Locate the cell with the specified text and output its (x, y) center coordinate. 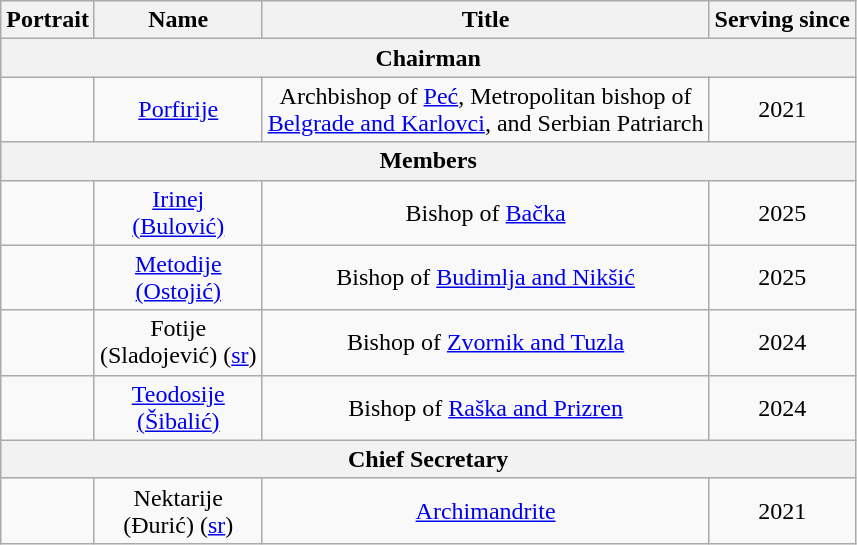
Name (178, 20)
Bishop of Raška and Prizren (486, 408)
Portrait (48, 20)
Nektarije(Đurić) (sr) (178, 510)
Teodosije(Šibalić) (178, 408)
Fotije(Sladojević) (sr) (178, 342)
Chief Secretary (428, 459)
Archimandrite (486, 510)
Metodije(Ostojić) (178, 278)
Chairman (428, 58)
Serving since (782, 20)
Bishop of Bačka (486, 212)
Porfirije (178, 110)
Archbishop of Peć, Metropolitan bishop of Belgrade and Karlovci, and Serbian Patriarch (486, 110)
Members (428, 161)
Bishop of Budimlja and Nikšić (486, 278)
Title (486, 20)
Irinej(Bulović) (178, 212)
Bishop of Zvornik and Tuzla (486, 342)
